Find where the given text appears and provide that cell's center as [x, y] coordinate. 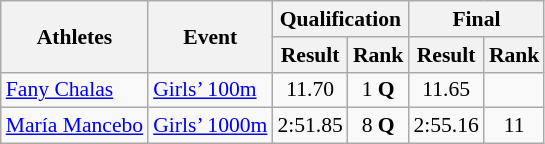
Girls’ 100m [210, 90]
2:51.85 [310, 126]
2:55.16 [446, 126]
11.70 [310, 90]
1 Q [378, 90]
Athletes [74, 36]
Event [210, 36]
Final [476, 19]
11.65 [446, 90]
Fany Chalas [74, 90]
11 [514, 126]
8 Q [378, 126]
Qualification [340, 19]
Girls’ 1000m [210, 126]
María Mancebo [74, 126]
